Extract the [X, Y] coordinate from the center of the cell holding the provided text.  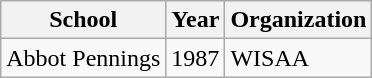
Organization [298, 20]
Abbot Pennings [84, 58]
School [84, 20]
1987 [196, 58]
WISAA [298, 58]
Year [196, 20]
